For the text-containing cell, return its midpoint in (X, Y) coordinate format. 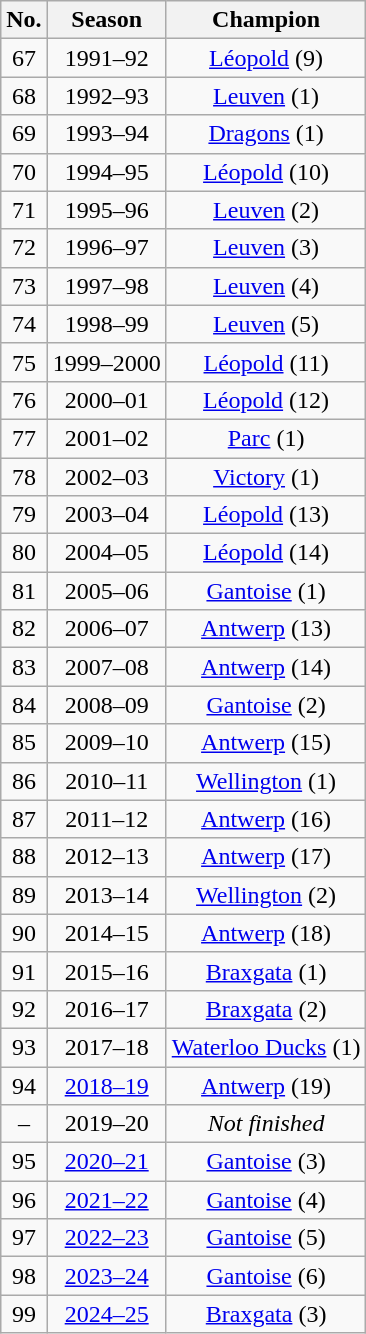
73 (24, 286)
Antwerp (13) (266, 629)
2021–22 (106, 1200)
Antwerp (19) (266, 1085)
Antwerp (16) (266, 819)
1998–99 (106, 324)
Waterloo Ducks (1) (266, 1047)
Gantoise (1) (266, 591)
Léopold (12) (266, 400)
2022–23 (106, 1238)
1996–97 (106, 248)
2007–08 (106, 667)
93 (24, 1047)
Leuven (4) (266, 286)
2020–21 (106, 1162)
68 (24, 96)
1993–94 (106, 134)
2004–05 (106, 553)
Gantoise (4) (266, 1200)
2001–02 (106, 438)
Victory (1) (266, 477)
96 (24, 1200)
97 (24, 1238)
Antwerp (14) (266, 667)
2014–15 (106, 933)
70 (24, 172)
91 (24, 971)
2003–04 (106, 515)
67 (24, 58)
Not finished (266, 1124)
2018–19 (106, 1085)
90 (24, 933)
Dragons (1) (266, 134)
Gantoise (6) (266, 1276)
Braxgata (1) (266, 971)
72 (24, 248)
2017–18 (106, 1047)
Leuven (5) (266, 324)
Léopold (9) (266, 58)
1994–95 (106, 172)
81 (24, 591)
85 (24, 743)
2015–16 (106, 971)
Léopold (11) (266, 362)
– (24, 1124)
77 (24, 438)
99 (24, 1314)
2016–17 (106, 1009)
71 (24, 210)
83 (24, 667)
76 (24, 400)
2009–10 (106, 743)
Wellington (1) (266, 781)
88 (24, 857)
Gantoise (5) (266, 1238)
98 (24, 1276)
2000–01 (106, 400)
Leuven (2) (266, 210)
Braxgata (3) (266, 1314)
87 (24, 819)
1992–93 (106, 96)
75 (24, 362)
Léopold (14) (266, 553)
2006–07 (106, 629)
Gantoise (2) (266, 705)
79 (24, 515)
2005–06 (106, 591)
Antwerp (15) (266, 743)
Wellington (2) (266, 895)
1999–2000 (106, 362)
1991–92 (106, 58)
89 (24, 895)
Gantoise (3) (266, 1162)
2023–24 (106, 1276)
Braxgata (2) (266, 1009)
2008–09 (106, 705)
Léopold (13) (266, 515)
1995–96 (106, 210)
2013–14 (106, 895)
Léopold (10) (266, 172)
78 (24, 477)
Parc (1) (266, 438)
Antwerp (17) (266, 857)
95 (24, 1162)
No. (24, 20)
82 (24, 629)
2010–11 (106, 781)
2019–20 (106, 1124)
2002–03 (106, 477)
2024–25 (106, 1314)
80 (24, 553)
Leuven (1) (266, 96)
86 (24, 781)
69 (24, 134)
Champion (266, 20)
74 (24, 324)
1997–98 (106, 286)
2011–12 (106, 819)
Antwerp (18) (266, 933)
Leuven (3) (266, 248)
94 (24, 1085)
2012–13 (106, 857)
84 (24, 705)
92 (24, 1009)
Season (106, 20)
